Provide the [x, y] coordinate of the cell's center where the given text is located.  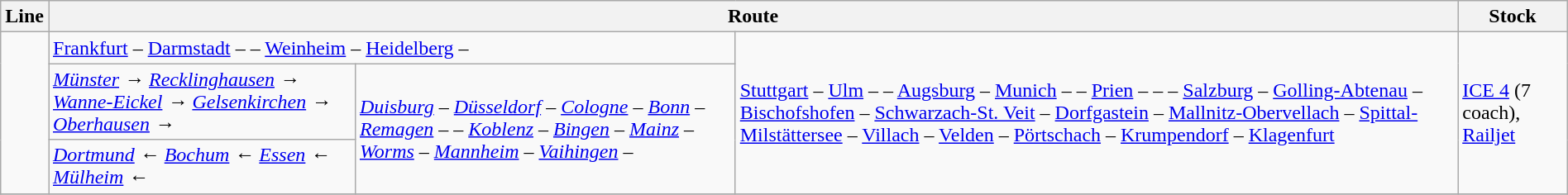
Stock [1513, 17]
Münster → Recklinghausen → Wanne-Eickel → Gelsenkirchen → Oberhausen → [202, 102]
ICE 4 (7 coach), Railjet [1513, 112]
Duisburg – Düsseldorf – Cologne – Bonn – Remagen – – Koblenz – Bingen – Mainz – Worms – Mannheim – Vaihingen – [545, 129]
Dortmund ← Bochum ← Essen ← Mülheim ← [202, 167]
Frankfurt – Darmstadt – – Weinheim – Heidelberg – [392, 48]
Line [25, 17]
Route [753, 17]
